Determine the [X, Y] coordinate at the center of the cell enclosing the given text.  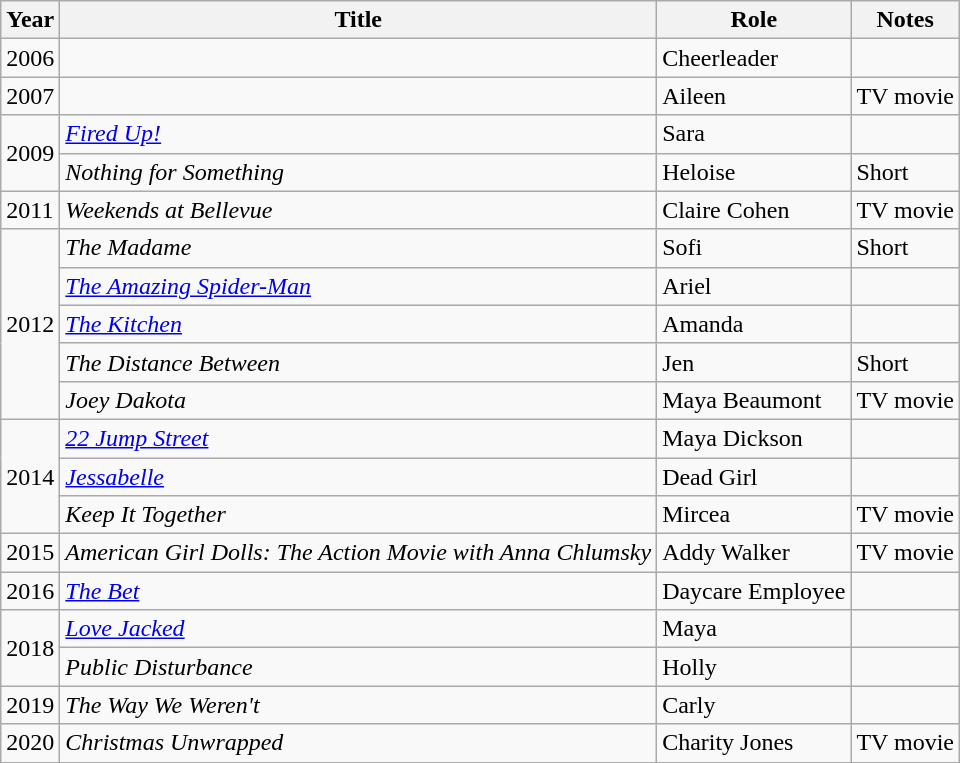
Fired Up! [358, 134]
The Way We Weren't [358, 705]
2012 [30, 324]
Maya Beaumont [754, 400]
2007 [30, 96]
Weekends at Bellevue [358, 210]
2019 [30, 705]
2018 [30, 648]
2014 [30, 476]
Addy Walker [754, 553]
Year [30, 20]
Title [358, 20]
Notes [906, 20]
Amanda [754, 324]
Charity Jones [754, 743]
Claire Cohen [754, 210]
Sofi [754, 248]
Jessabelle [358, 477]
The Distance Between [358, 362]
Maya [754, 629]
Maya Dickson [754, 438]
The Madame [358, 248]
Jen [754, 362]
2009 [30, 153]
Public Disturbance [358, 667]
Carly [754, 705]
American Girl Dolls: The Action Movie with Anna Chlumsky [358, 553]
Role [754, 20]
Heloise [754, 172]
Cheerleader [754, 58]
Aileen [754, 96]
Nothing for Something [358, 172]
Daycare Employee [754, 591]
The Bet [358, 591]
2016 [30, 591]
2011 [30, 210]
Joey Dakota [358, 400]
2015 [30, 553]
The Kitchen [358, 324]
22 Jump Street [358, 438]
Love Jacked [358, 629]
Christmas Unwrapped [358, 743]
Dead Girl [754, 477]
2020 [30, 743]
Sara [754, 134]
Holly [754, 667]
2006 [30, 58]
Keep It Together [358, 515]
Mircea [754, 515]
Ariel [754, 286]
The Amazing Spider-Man [358, 286]
